Find where the given text appears and provide that cell's center as (x, y) coordinate. 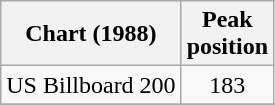
Chart (1988) (91, 34)
183 (227, 85)
Peakposition (227, 34)
US Billboard 200 (91, 85)
